Capture the cell that displays the provided text and extract its (x, y) central coordinate. 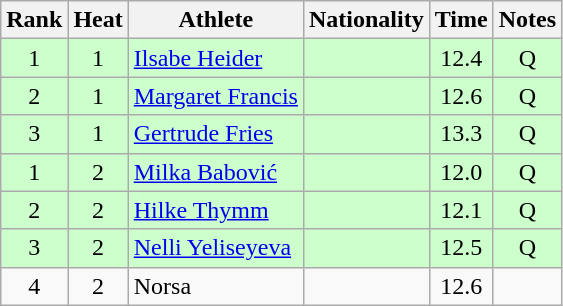
4 (34, 286)
12.5 (461, 248)
Nationality (366, 20)
Athlete (216, 20)
Ilsabe Heider (216, 58)
Nelli Yeliseyeva (216, 248)
Heat (98, 20)
Milka Babović (216, 172)
13.3 (461, 134)
Time (461, 20)
Gertrude Fries (216, 134)
Rank (34, 20)
12.1 (461, 210)
Margaret Francis (216, 96)
Notes (527, 20)
Hilke Thymm (216, 210)
12.0 (461, 172)
Norsa (216, 286)
12.4 (461, 58)
